Extract the (X, Y) coordinate from the center of the cell holding the provided text.  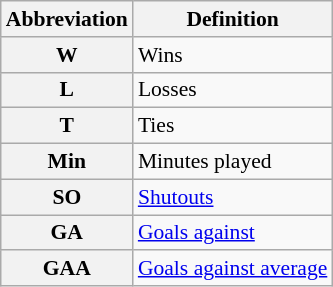
Min (67, 162)
GAA (67, 269)
Abbreviation (67, 19)
W (67, 55)
Goals against (233, 233)
Wins (233, 55)
T (67, 126)
Shutouts (233, 197)
Definition (233, 19)
Ties (233, 126)
Minutes played (233, 162)
L (67, 90)
Losses (233, 90)
Goals against average (233, 269)
GA (67, 233)
SO (67, 197)
